Find where the given text appears and provide that cell's center as [X, Y] coordinate. 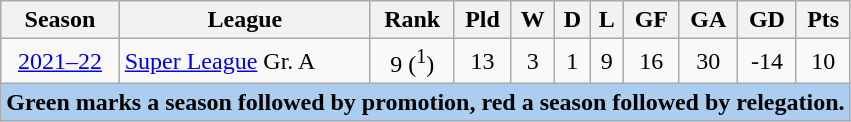
-14 [768, 62]
League [244, 20]
2021–22 [60, 62]
D [572, 20]
9 [607, 62]
GD [768, 20]
Rank [412, 20]
30 [708, 62]
L [607, 20]
W [533, 20]
10 [823, 62]
Super League Gr. A [244, 62]
Season [60, 20]
GF [652, 20]
Pld [482, 20]
13 [482, 62]
1 [572, 62]
16 [652, 62]
9 (1) [412, 62]
GA [708, 20]
3 [533, 62]
Pts [823, 20]
Green marks a season followed by promotion, red a season followed by relegation. [426, 102]
